Scan for the cell matching the given text and deliver its (x, y) coordinate at center. 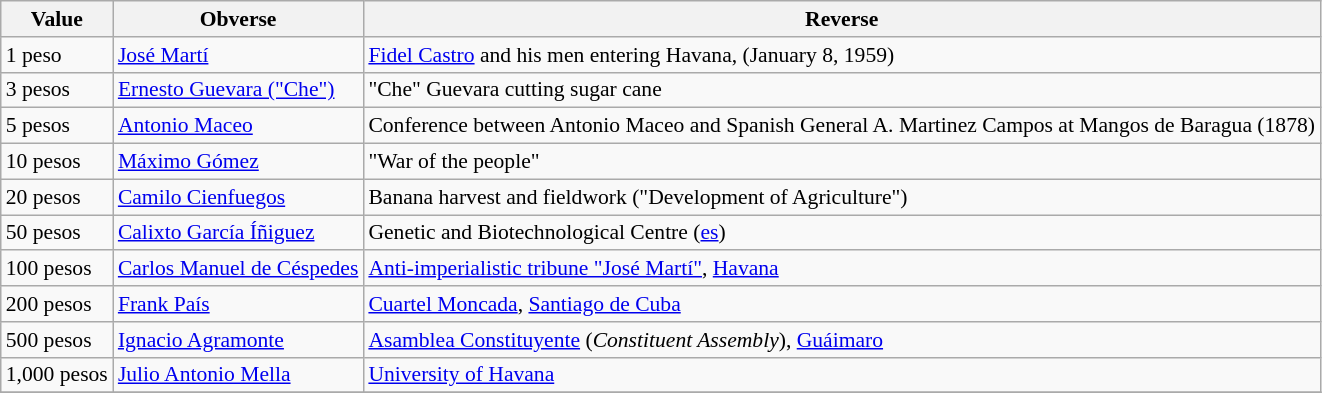
10 pesos (57, 162)
Conference between Antonio Maceo and Spanish General A. Martinez Campos at Mangos de Baragua (1878) (842, 126)
José Martí (238, 55)
500 pesos (57, 340)
Camilo Cienfuegos (238, 197)
Reverse (842, 19)
3 pesos (57, 90)
Carlos Manuel de Céspedes (238, 269)
Frank País (238, 304)
"War of the people" (842, 162)
Antonio Maceo (238, 126)
50 pesos (57, 233)
"Che" Guevara cutting sugar cane (842, 90)
University of Havana (842, 375)
Obverse (238, 19)
Genetic and Biotechnological Centre (es) (842, 233)
1 peso (57, 55)
Calixto García Íñiguez (238, 233)
5 pesos (57, 126)
200 pesos (57, 304)
Máximo Gómez (238, 162)
Value (57, 19)
100 pesos (57, 269)
Fidel Castro and his men entering Havana, (January 8, 1959) (842, 55)
20 pesos (57, 197)
Ignacio Agramonte (238, 340)
Julio Antonio Mella (238, 375)
Asamblea Constituyente (Constituent Assembly), Guáimaro (842, 340)
Anti-imperialistic tribune "José Martí", Havana (842, 269)
1,000 pesos (57, 375)
Ernesto Guevara ("Che") (238, 90)
Banana harvest and fieldwork ("Development of Agriculture") (842, 197)
Cuartel Moncada, Santiago de Cuba (842, 304)
